Search for the cell housing the specified text and yield its (x, y) center coordinate. 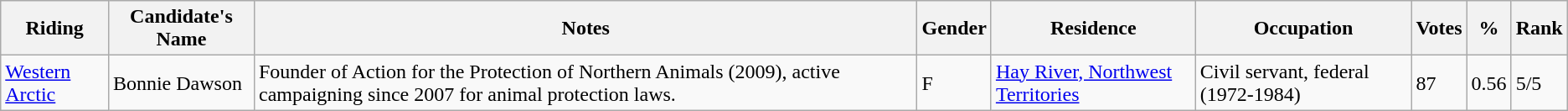
0.56 (1489, 82)
Rank (1540, 29)
87 (1439, 82)
Western Arctic (55, 82)
Riding (55, 29)
Gender (954, 29)
Residence (1093, 29)
Hay River, Northwest Territories (1093, 82)
Occupation (1303, 29)
Bonnie Dawson (181, 82)
F (954, 82)
Notes (585, 29)
Candidate's Name (181, 29)
Votes (1439, 29)
5/5 (1540, 82)
Civil servant, federal (1972-1984) (1303, 82)
Founder of Action for the Protection of Northern Animals (2009), active campaigning since 2007 for animal protection laws. (585, 82)
% (1489, 29)
